For the text-containing cell, return its midpoint in (x, y) coordinate format. 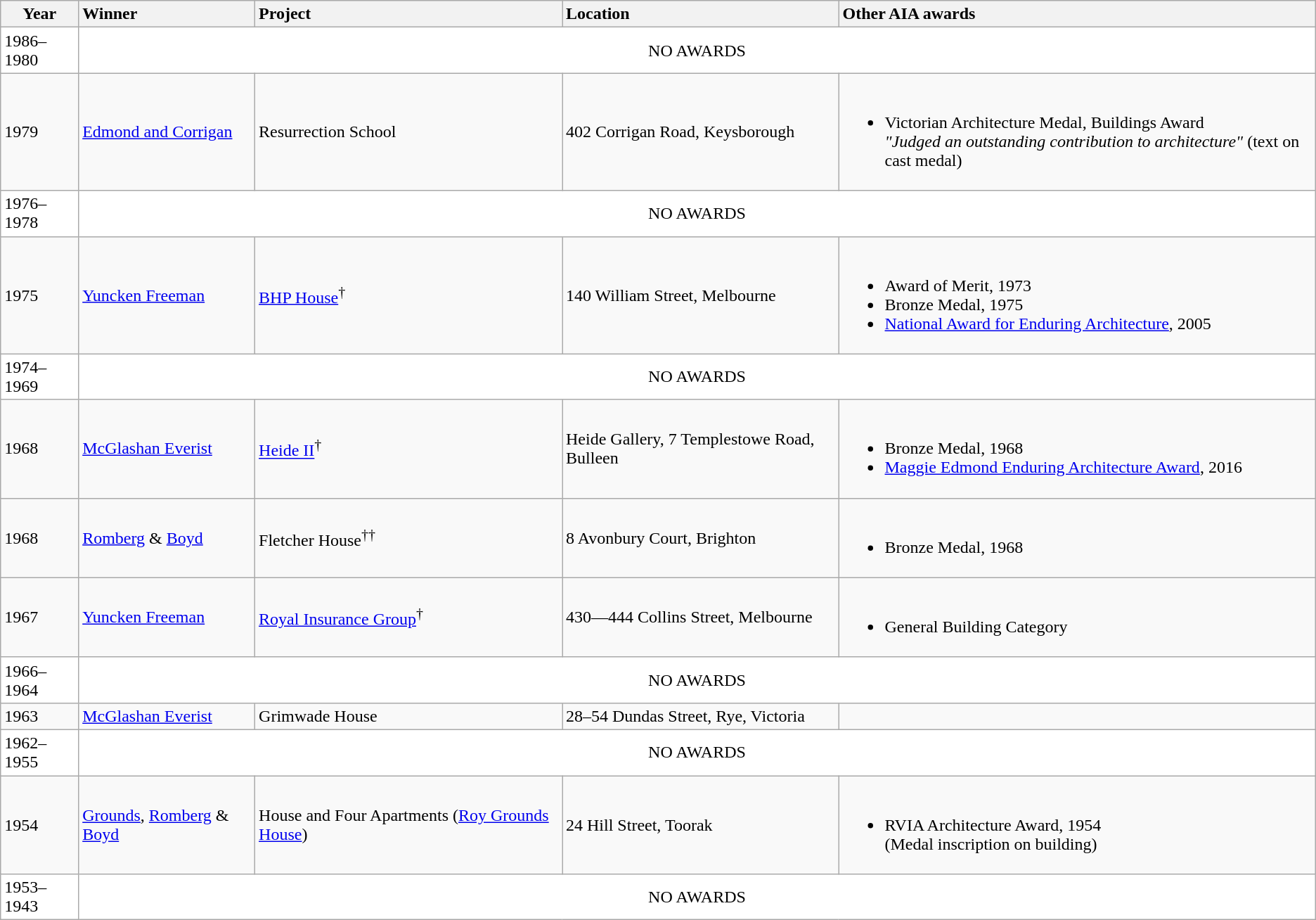
Resurrection School (409, 132)
430—444 Collins Street, Melbourne (700, 618)
1962–1955 (39, 753)
1967 (39, 618)
1979 (39, 132)
140 William Street, Melbourne (700, 295)
1974–1969 (39, 377)
1963 (39, 716)
Grimwade House (409, 716)
1986–1980 (39, 51)
Edmond and Corrigan (167, 132)
Royal Insurance Group† (409, 618)
RVIA Architecture Award, 1954 (Medal inscription on building) (1077, 824)
Victorian Architecture Medal, Buildings Award"Judged an outstanding contribution to architecture" (text on cast medal) (1077, 132)
House and Four Apartments (Roy Grounds House) (409, 824)
Year (39, 14)
Bronze Medal, 1968Maggie Edmond Enduring Architecture Award, 2016 (1077, 449)
Heide Gallery, 7 Templestowe Road, Bulleen (700, 449)
BHP House† (409, 295)
Award of Merit, 1973Bronze Medal, 1975National Award for Enduring Architecture, 2005 (1077, 295)
Heide II† (409, 449)
1953–1943 (39, 897)
1975 (39, 295)
Project (409, 14)
Location (700, 14)
8 Avonbury Court, Brighton (700, 537)
Winner (167, 14)
Fletcher House†† (409, 537)
1976–1978 (39, 214)
28–54 Dundas Street, Rye, Victoria (700, 716)
1966–1964 (39, 679)
General Building Category (1077, 618)
24 Hill Street, Toorak (700, 824)
Other AIA awards (1077, 14)
Grounds, Romberg & Boyd (167, 824)
1954 (39, 824)
402 Corrigan Road, Keysborough (700, 132)
Romberg & Boyd (167, 537)
Bronze Medal, 1968 (1077, 537)
